Provide the [x, y] coordinate of the cell's center where the given text is located.  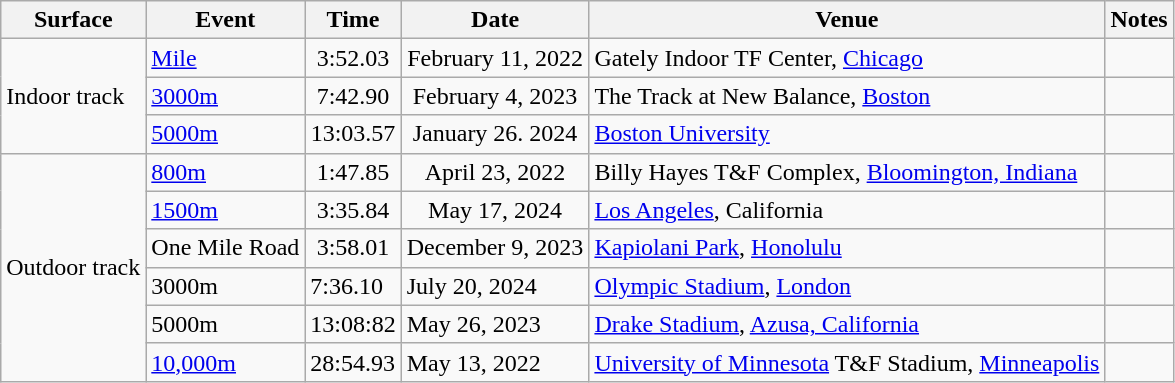
13:03.57 [353, 134]
Mile [226, 58]
Los Angeles, California [847, 210]
3:35.84 [353, 210]
December 9, 2023 [495, 248]
Date [495, 20]
28:54.93 [353, 362]
The Track at New Balance, Boston [847, 96]
May 26, 2023 [495, 324]
Venue [847, 20]
July 20, 2024 [495, 286]
1:47.85 [353, 172]
One Mile Road [226, 248]
Event [226, 20]
Surface [74, 20]
May 13, 2022 [495, 362]
3:52.03 [353, 58]
Kapiolani Park, Honolulu [847, 248]
800m [226, 172]
Drake Stadium, Azusa, California [847, 324]
Indoor track [74, 96]
Gately Indoor TF Center, Chicago [847, 58]
University of Minnesota T&F Stadium, Minneapolis [847, 362]
February 4, 2023 [495, 96]
Olympic Stadium, London [847, 286]
13:08:82 [353, 324]
January 26. 2024 [495, 134]
10,000m [226, 362]
Time [353, 20]
7:36.10 [353, 286]
Notes [1139, 20]
Outdoor track [74, 267]
7:42.90 [353, 96]
February 11, 2022 [495, 58]
Billy Hayes T&F Complex, Bloomington, Indiana [847, 172]
3:58.01 [353, 248]
1500m [226, 210]
April 23, 2022 [495, 172]
May 17, 2024 [495, 210]
Boston University [847, 134]
